Return [X, Y] of the center of cell containing provided text 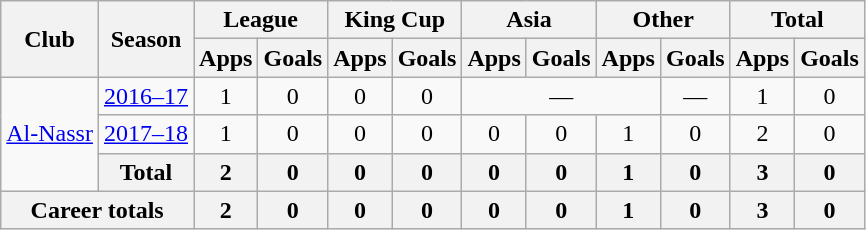
Career totals [98, 210]
King Cup [395, 20]
Other [663, 20]
Al-Nassr [50, 134]
2016–17 [146, 96]
Club [50, 39]
Season [146, 39]
2017–18 [146, 134]
League [261, 20]
Asia [529, 20]
